Capture the cell that displays the provided text and extract its (x, y) central coordinate. 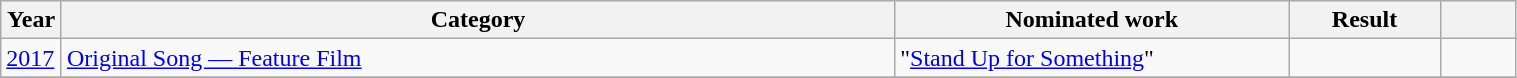
2017 (32, 58)
Category (478, 20)
Original Song — Feature Film (478, 58)
Year (32, 20)
"Stand Up for Something" (1092, 58)
Nominated work (1092, 20)
Result (1365, 20)
